Extract the [X, Y] coordinate from the center of the cell holding the provided text.  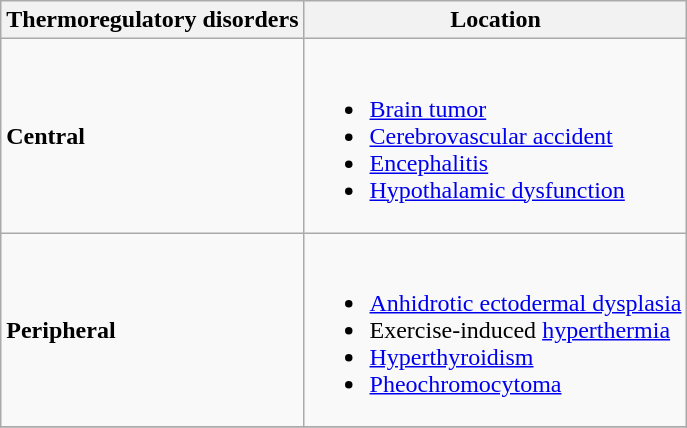
Central [152, 136]
Anhidrotic ectodermal dysplasiaExercise-induced hyperthermiaHyperthyroidismPheochromocytoma [496, 330]
Location [496, 20]
Thermoregulatory disorders [152, 20]
Brain tumorCerebrovascular accidentEncephalitisHypothalamic dysfunction [496, 136]
Peripheral [152, 330]
